Determine the [x, y] coordinate at the center of the cell enclosing the given text.  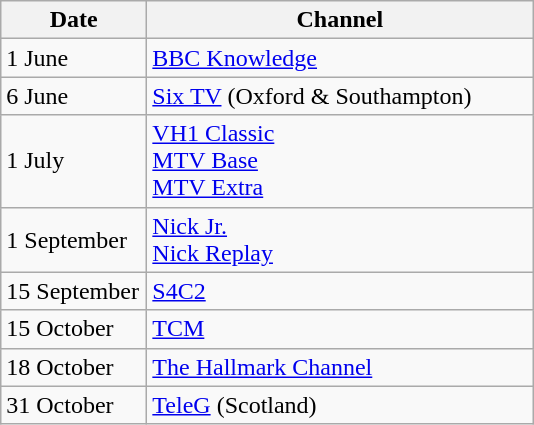
6 June [74, 96]
VH1 ClassicMTV BaseMTV Extra [340, 161]
15 October [74, 329]
15 September [74, 291]
Channel [340, 20]
18 October [74, 367]
Nick Jr.Nick Replay [340, 240]
S4C2 [340, 291]
1 July [74, 161]
31 October [74, 405]
Six TV (Oxford & Southampton) [340, 96]
1 September [74, 240]
Date [74, 20]
The Hallmark Channel [340, 367]
TCM [340, 329]
BBC Knowledge [340, 58]
TeleG (Scotland) [340, 405]
1 June [74, 58]
